Scan for the cell matching the given text and deliver its (x, y) coordinate at center. 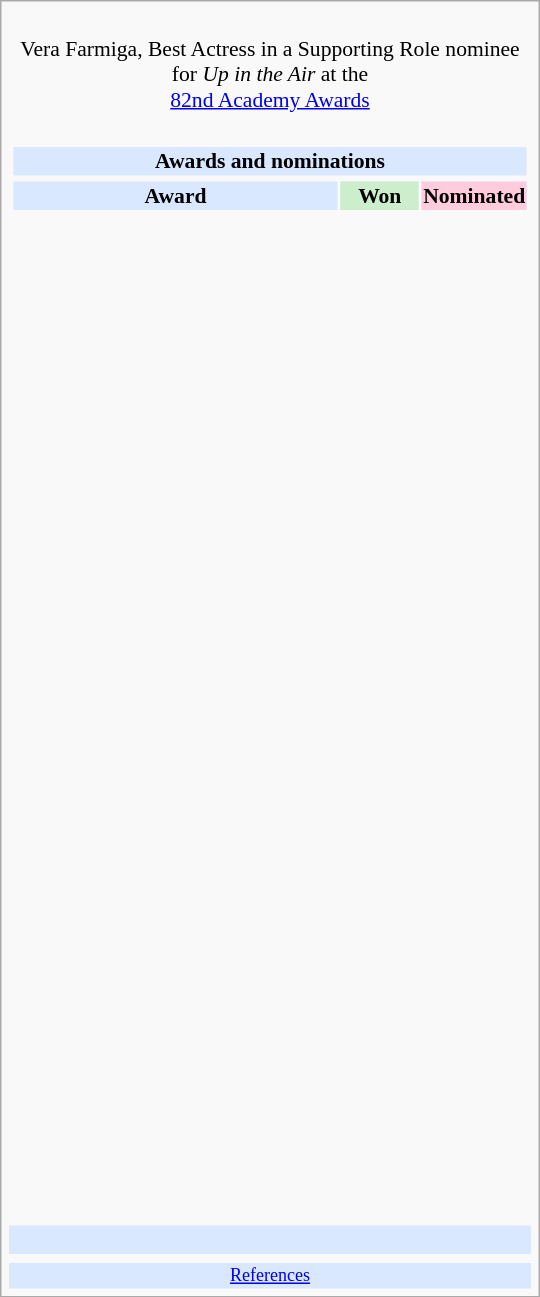
Won (380, 195)
Nominated (474, 195)
Awards and nominations Award Won Nominated (270, 670)
Vera Farmiga, Best Actress in a Supporting Role nominee for Up in the Air at the 82nd Academy Awards (270, 62)
References (270, 1276)
Awards and nominations (270, 161)
Award (175, 195)
